Return (x, y) of the center of cell containing provided text 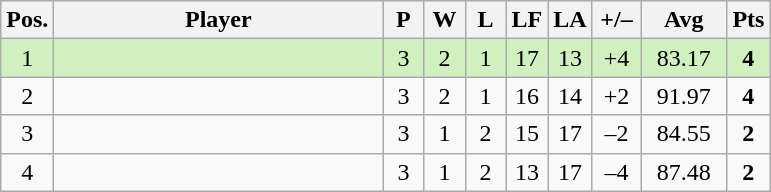
+2 (616, 96)
W (444, 20)
87.48 (684, 172)
91.97 (684, 96)
Avg (684, 20)
16 (527, 96)
84.55 (684, 134)
+/– (616, 20)
–2 (616, 134)
Player (218, 20)
14 (570, 96)
+4 (616, 58)
83.17 (684, 58)
LF (527, 20)
L (486, 20)
LA (570, 20)
Pos. (28, 20)
P (404, 20)
–4 (616, 172)
15 (527, 134)
Pts (748, 20)
